Provide the [x, y] coordinate of the cell's center where the given text is located.  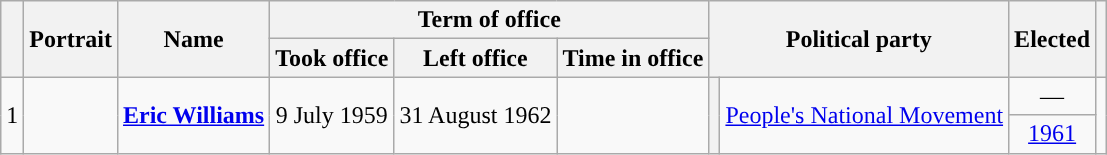
Name [193, 39]
9 July 1959 [332, 115]
People's National Movement [864, 115]
Eric Williams [193, 115]
Elected [1052, 39]
Time in office [633, 58]
— [1052, 96]
Portrait [71, 39]
1961 [1052, 134]
Term of office [490, 20]
1 [12, 115]
Took office [332, 58]
Left office [476, 58]
31 August 1962 [476, 115]
Political party [859, 39]
